Identify which cell holds the provided text, then report its [X, Y] central coordinate. 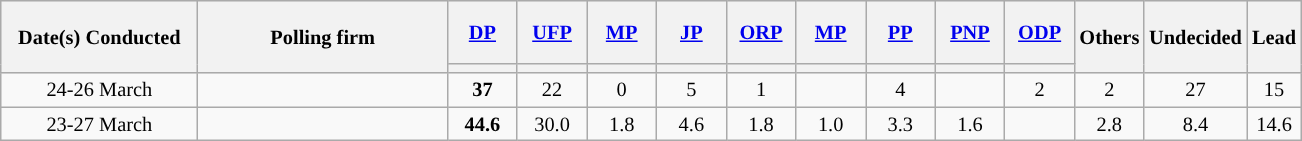
14.6 [1274, 124]
1.6 [970, 124]
JP [692, 32]
Lead [1274, 38]
1 [761, 90]
ORP [761, 32]
2.8 [1109, 124]
37 [483, 90]
3.3 [901, 124]
44.6 [483, 124]
27 [1196, 90]
0 [622, 90]
ODP [1040, 32]
Polling firm [323, 38]
23-27 March [100, 124]
22 [552, 90]
8.4 [1196, 124]
UFP [552, 32]
PP [901, 32]
1.0 [831, 124]
4 [901, 90]
24-26 March [100, 90]
30.0 [552, 124]
DP [483, 32]
Undecided [1196, 38]
PNP [970, 32]
4.6 [692, 124]
5 [692, 90]
Date(s) Conducted [100, 38]
Others [1109, 38]
15 [1274, 90]
